Locate the cell with the specified text and output its (X, Y) center coordinate. 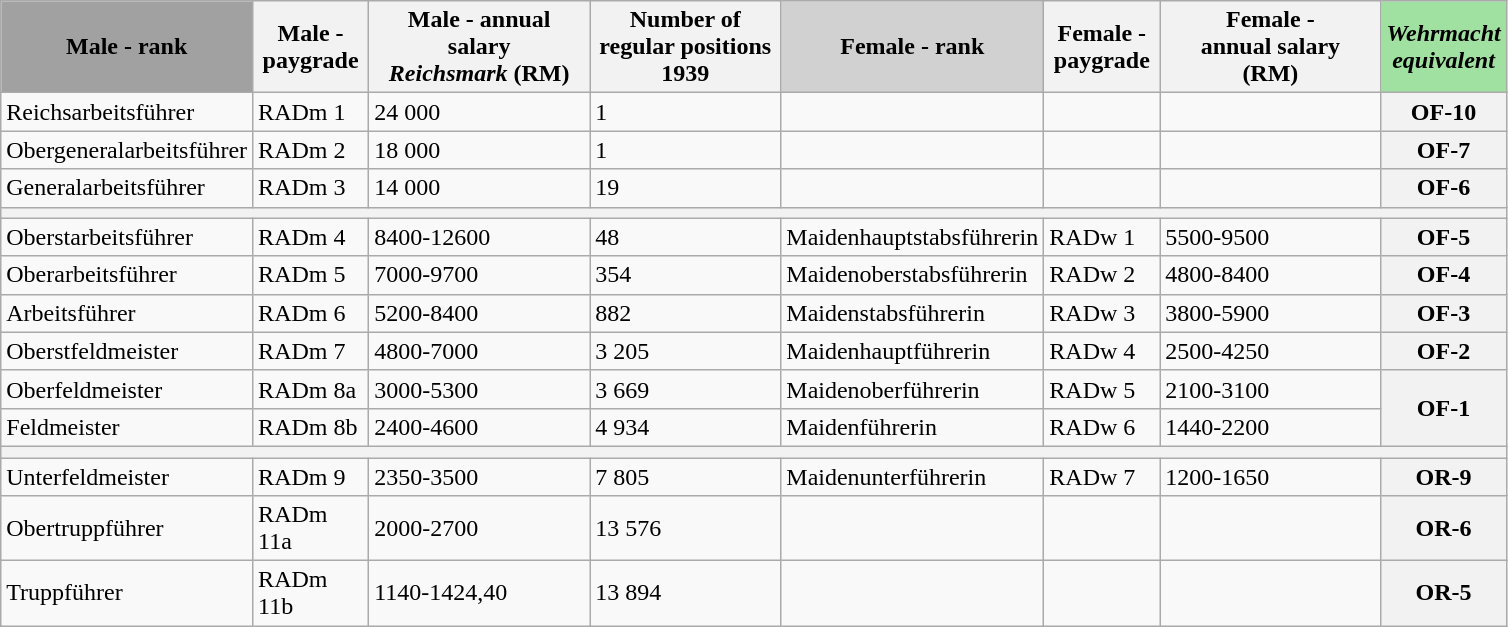
Oberarbeitsführer (127, 275)
Oberstfeldmeister (127, 351)
RADw 5 (1102, 389)
Number of regular positions 1939 (686, 47)
19 (686, 188)
Oberfeldmeister (127, 389)
Maidenoberstabsführerin (912, 275)
Male - rank (127, 47)
Maidenoberführerin (912, 389)
Maidenhauptstabsführerin (912, 237)
Maidenführerin (912, 427)
OF-10 (1444, 112)
OF-5 (1444, 237)
OF-2 (1444, 351)
1440-2200 (1270, 427)
RADm 7 (311, 351)
14 000 (480, 188)
RADm 1 (311, 112)
RADm 6 (311, 313)
2500-4250 (1270, 351)
3800-5900 (1270, 313)
4800-8400 (1270, 275)
Truppführer (127, 594)
Female - rank (912, 47)
Maidenstabsführerin (912, 313)
RADm 9 (311, 477)
RADm 8b (311, 427)
Arbeitsführer (127, 313)
4 934 (686, 427)
RADw 6 (1102, 427)
OR-5 (1444, 594)
7000-9700 (480, 275)
OF-3 (1444, 313)
OF-6 (1444, 188)
5500-9500 (1270, 237)
RADw 1 (1102, 237)
1140-1424,40 (480, 594)
2000-2700 (480, 528)
5200-8400 (480, 313)
Unterfeldmeister (127, 477)
4800-7000 (480, 351)
Obergeneralarbeitsführer (127, 150)
2100-3100 (1270, 389)
1200-1650 (1270, 477)
Reichsarbeitsführer (127, 112)
13 894 (686, 594)
Wehrmacht equivalent (1444, 47)
RADm 3 (311, 188)
18 000 (480, 150)
OR-6 (1444, 528)
RADm 11a (311, 528)
2350-3500 (480, 477)
Generalarbeitsführer (127, 188)
3 205 (686, 351)
48 (686, 237)
2400-4600 (480, 427)
Female - annual salary(RM) (1270, 47)
RADm 11b (311, 594)
Oberstarbeitsführer (127, 237)
OF-1 (1444, 408)
Feldmeister (127, 427)
RADm 2 (311, 150)
354 (686, 275)
OF-4 (1444, 275)
Obertruppführer (127, 528)
OR-9 (1444, 477)
RADw 2 (1102, 275)
3000-5300 (480, 389)
13 576 (686, 528)
RADm 4 (311, 237)
Maidenhauptführerin (912, 351)
3 669 (686, 389)
7 805 (686, 477)
RADw 7 (1102, 477)
RADw 3 (1102, 313)
882 (686, 313)
RADm 5 (311, 275)
OF-7 (1444, 150)
RADw 4 (1102, 351)
Female - paygrade (1102, 47)
Male - annual salary Reichsmark (RM) (480, 47)
Male - paygrade (311, 47)
Maidenunterführerin (912, 477)
RADm 8a (311, 389)
24 000 (480, 112)
8400-12600 (480, 237)
